Scan for the cell matching the given text and deliver its (X, Y) coordinate at center. 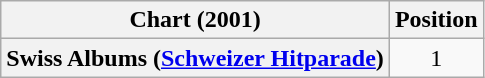
Chart (2001) (196, 20)
Position (436, 20)
Swiss Albums (Schweizer Hitparade) (196, 58)
1 (436, 58)
